Identify which cell holds the provided text, then report its (x, y) central coordinate. 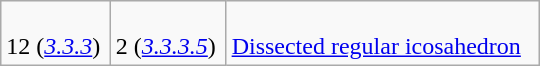
Dissected regular icosahedron (382, 34)
2 (3.3.3.5) (168, 34)
12 (3.3.3) (56, 34)
